From the cell containing the given text, extract its center point as [x, y] coordinate. 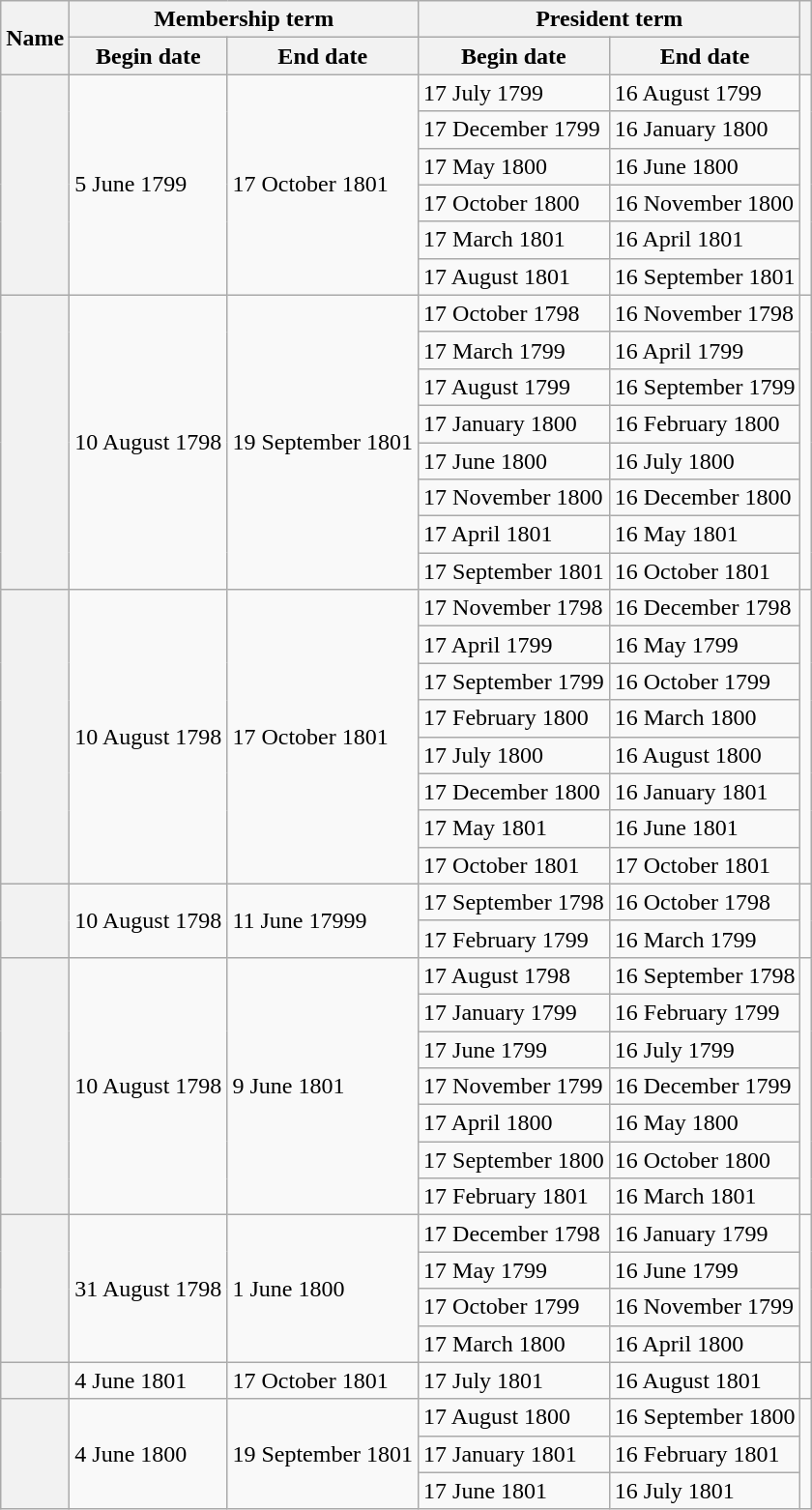
17 October 1800 [514, 203]
17 December 1800 [514, 792]
16 September 1801 [705, 276]
17 March 1799 [514, 350]
17 January 1801 [514, 1454]
16 July 1801 [705, 1491]
17 June 1800 [514, 461]
Membership term [244, 19]
16 September 1799 [705, 387]
17 May 1799 [514, 1270]
17 February 1800 [514, 718]
16 July 1799 [705, 1049]
16 December 1798 [705, 608]
17 March 1800 [514, 1344]
17 August 1800 [514, 1417]
16 October 1798 [705, 902]
17 April 1801 [514, 535]
16 August 1801 [705, 1380]
16 May 1801 [705, 535]
17 June 1801 [514, 1491]
17 November 1800 [514, 498]
16 July 1800 [705, 461]
17 September 1801 [514, 571]
16 September 1798 [705, 975]
16 January 1799 [705, 1234]
17 September 1800 [514, 1160]
17 April 1799 [514, 645]
17 December 1799 [514, 130]
17 August 1798 [514, 975]
16 October 1799 [705, 682]
16 December 1799 [705, 1087]
16 April 1799 [705, 350]
16 August 1799 [705, 93]
17 July 1799 [514, 93]
31 August 1798 [149, 1289]
17 April 1800 [514, 1123]
17 July 1800 [514, 755]
17 May 1801 [514, 828]
17 January 1800 [514, 423]
17 September 1798 [514, 902]
16 October 1800 [705, 1160]
16 January 1801 [705, 792]
17 November 1798 [514, 608]
5 June 1799 [149, 185]
16 February 1801 [705, 1454]
4 June 1800 [149, 1454]
Name [35, 38]
17 December 1798 [514, 1234]
16 June 1801 [705, 828]
16 October 1801 [705, 571]
16 April 1800 [705, 1344]
16 February 1799 [705, 1012]
17 October 1798 [514, 313]
16 March 1800 [705, 718]
17 June 1799 [514, 1049]
16 June 1800 [705, 166]
17 September 1799 [514, 682]
4 June 1801 [149, 1380]
16 September 1800 [705, 1417]
President term [609, 19]
9 June 1801 [323, 1086]
16 December 1800 [705, 498]
16 March 1801 [705, 1197]
16 February 1800 [705, 423]
16 January 1800 [705, 130]
11 June 17999 [323, 920]
17 February 1799 [514, 939]
16 June 1799 [705, 1270]
17 August 1801 [514, 276]
17 May 1800 [514, 166]
17 March 1801 [514, 240]
16 May 1799 [705, 645]
17 November 1799 [514, 1087]
16 November 1799 [705, 1307]
1 June 1800 [323, 1289]
17 January 1799 [514, 1012]
16 August 1800 [705, 755]
16 November 1798 [705, 313]
16 April 1801 [705, 240]
17 August 1799 [514, 387]
16 May 1800 [705, 1123]
17 February 1801 [514, 1197]
16 November 1800 [705, 203]
16 March 1799 [705, 939]
17 October 1799 [514, 1307]
17 July 1801 [514, 1380]
